Scan for the cell matching the given text and deliver its (X, Y) coordinate at center. 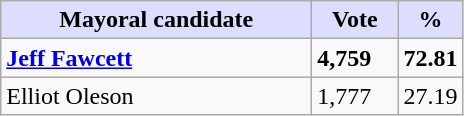
% (430, 20)
Mayoral candidate (156, 20)
Elliot Oleson (156, 96)
1,777 (355, 96)
27.19 (430, 96)
Jeff Fawcett (156, 58)
Vote (355, 20)
4,759 (355, 58)
72.81 (430, 58)
